Identify which cell holds the provided text, then report its (x, y) central coordinate. 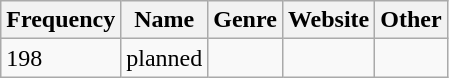
Name (164, 20)
Frequency (61, 20)
Website (328, 20)
Genre (246, 20)
Other (411, 20)
198 (61, 58)
planned (164, 58)
